Find where the given text appears and provide that cell's center as (x, y) coordinate. 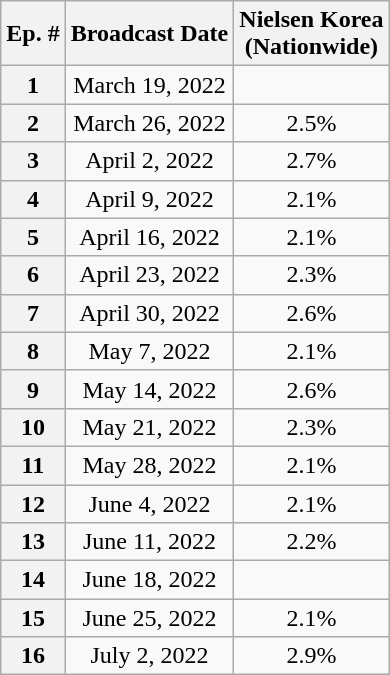
4 (33, 199)
July 2, 2022 (150, 656)
April 30, 2022 (150, 313)
Nielsen Korea(Nationwide) (312, 34)
2 (33, 123)
13 (33, 542)
May 14, 2022 (150, 389)
April 9, 2022 (150, 199)
7 (33, 313)
June 25, 2022 (150, 618)
May 28, 2022 (150, 465)
April 16, 2022 (150, 237)
11 (33, 465)
14 (33, 580)
5 (33, 237)
April 2, 2022 (150, 161)
10 (33, 427)
16 (33, 656)
Broadcast Date (150, 34)
1 (33, 85)
6 (33, 275)
March 26, 2022 (150, 123)
March 19, 2022 (150, 85)
8 (33, 351)
June 11, 2022 (150, 542)
15 (33, 618)
2.9% (312, 656)
Ep. # (33, 34)
June 4, 2022 (150, 503)
May 21, 2022 (150, 427)
12 (33, 503)
April 23, 2022 (150, 275)
May 7, 2022 (150, 351)
June 18, 2022 (150, 580)
2.7% (312, 161)
3 (33, 161)
2.2% (312, 542)
2.5% (312, 123)
9 (33, 389)
